Detect which cell encompasses the target text, then output its [X, Y] center coordinate. 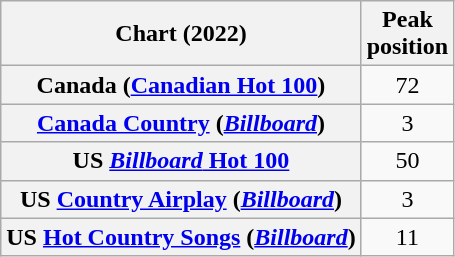
72 [407, 85]
US Hot Country Songs (Billboard) [181, 237]
11 [407, 237]
Chart (2022) [181, 34]
Canada (Canadian Hot 100) [181, 85]
US Billboard Hot 100 [181, 161]
Peakposition [407, 34]
Canada Country (Billboard) [181, 123]
US Country Airplay (Billboard) [181, 199]
50 [407, 161]
